Output the (x, y) coordinate of the center of the cell containing the given text.  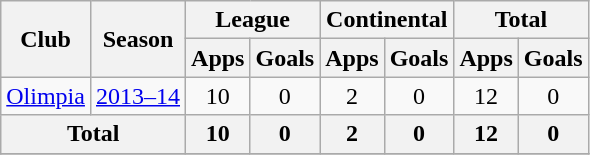
2013–14 (138, 96)
Season (138, 39)
Club (46, 39)
League (253, 20)
Continental (387, 20)
Olimpia (46, 96)
